Scan for the cell matching the given text and deliver its (X, Y) coordinate at center. 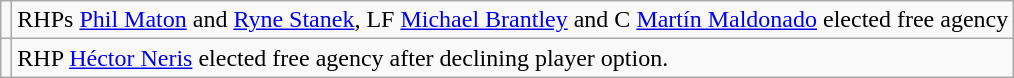
RHPs Phil Maton and Ryne Stanek, LF Michael Brantley and C Martín Maldonado elected free agency (513, 20)
RHP Héctor Neris elected free agency after declining player option. (513, 58)
